Search for the cell housing the specified text and yield its (X, Y) center coordinate. 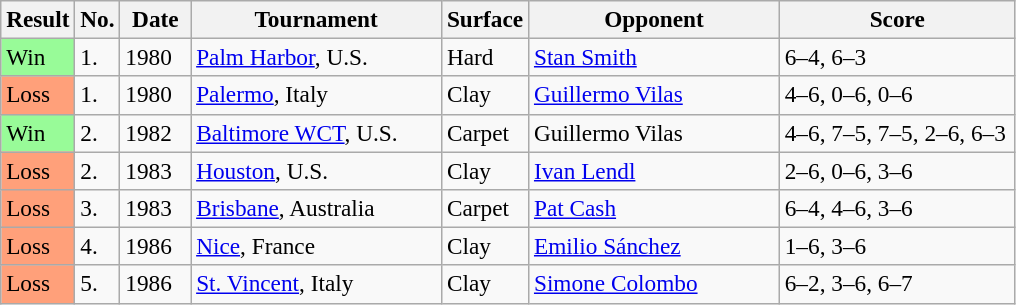
Houston, U.S. (316, 170)
Nice, France (316, 246)
Result (38, 19)
Score (897, 19)
3. (98, 208)
Ivan Lendl (654, 170)
St. Vincent, Italy (316, 284)
Baltimore WCT, U.S. (316, 133)
6–2, 3–6, 6–7 (897, 284)
2–6, 0–6, 3–6 (897, 170)
1–6, 3–6 (897, 246)
6–4, 4–6, 3–6 (897, 208)
Emilio Sánchez (654, 246)
Hard (486, 57)
Pat Cash (654, 208)
6–4, 6–3 (897, 57)
Stan Smith (654, 57)
Simone Colombo (654, 284)
Tournament (316, 19)
Date (156, 19)
4. (98, 246)
1982 (156, 133)
Brisbane, Australia (316, 208)
Palm Harbor, U.S. (316, 57)
Opponent (654, 19)
Surface (486, 19)
4–6, 0–6, 0–6 (897, 95)
No. (98, 19)
Palermo, Italy (316, 95)
5. (98, 284)
4–6, 7–5, 7–5, 2–6, 6–3 (897, 133)
